Output the [x, y] coordinate of the center of the cell containing the given text.  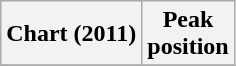
Chart (2011) [72, 34]
Peakposition [188, 34]
